Locate the cell with the specified text and output its [x, y] center coordinate. 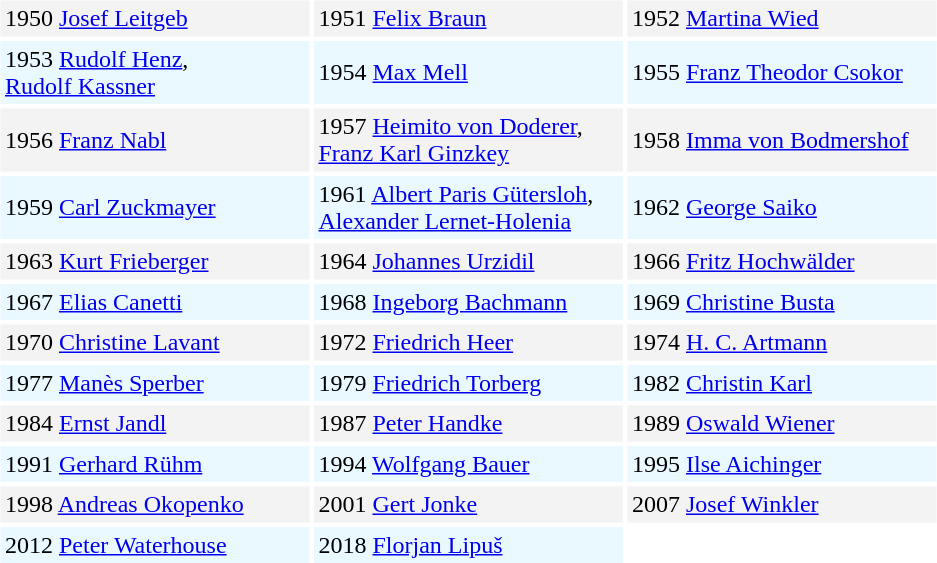
1994 Wolfgang Bauer [468, 464]
1967 Elias Canetti [154, 302]
2001 Gert Jonke [468, 504]
1962 George Saiko [782, 208]
1989 Oswald Wiener [782, 424]
1956 Franz Nabl [154, 140]
1955 Franz Theodor Csokor [782, 72]
1987 Peter Handke [468, 424]
2018 Florjan Lipuš [468, 545]
1972 Friedrich Heer [468, 342]
1958 Imma von Bodmershof [782, 140]
1968 Ingeborg Bachmann [468, 302]
1977 Manès Sperber [154, 383]
1995 Ilse Aichinger [782, 464]
1957 Heimito von Doderer,Franz Karl Ginzkey [468, 140]
1950 Josef Leitgeb [154, 18]
1998 Andreas Okopenko [154, 504]
1970 Christine Lavant [154, 342]
1966 Fritz Hochwälder [782, 262]
2012 Peter Waterhouse [154, 545]
1951 Felix Braun [468, 18]
1953 Rudolf Henz,Rudolf Kassner [154, 72]
1959 Carl Zuckmayer [154, 208]
1969 Christine Busta [782, 302]
1954 Max Mell [468, 72]
1952 Martina Wied [782, 18]
1982 Christin Karl [782, 383]
1964 Johannes Urzidil [468, 262]
1961 Albert Paris Gütersloh,Alexander Lernet-Holenia [468, 208]
1991 Gerhard Rühm [154, 464]
1984 Ernst Jandl [154, 424]
1974 H. C. Artmann [782, 342]
2007 Josef Winkler [782, 504]
1963 Kurt Frieberger [154, 262]
1979 Friedrich Torberg [468, 383]
